Output the (x, y) coordinate of the center of the cell containing the given text.  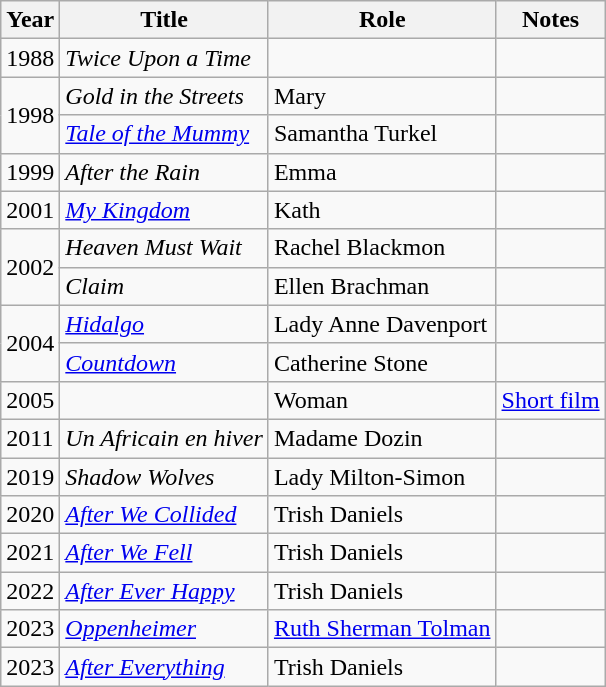
Heaven Must Wait (164, 248)
1988 (30, 58)
Kath (382, 210)
Short film (550, 400)
Ellen Brachman (382, 286)
Woman (382, 400)
Lady Milton-Simon (382, 477)
Samantha Turkel (382, 134)
Un Africain en hiver (164, 438)
After Ever Happy (164, 591)
Countdown (164, 362)
Title (164, 20)
Notes (550, 20)
2020 (30, 515)
2022 (30, 591)
Tale of the Mummy (164, 134)
2001 (30, 210)
Year (30, 20)
Twice Upon a Time (164, 58)
Rachel Blackmon (382, 248)
Role (382, 20)
Claim (164, 286)
2002 (30, 267)
Ruth Sherman Tolman (382, 629)
2005 (30, 400)
Gold in the Streets (164, 96)
2019 (30, 477)
Oppenheimer (164, 629)
1998 (30, 115)
My Kingdom (164, 210)
Madame Dozin (382, 438)
After Everything (164, 667)
2004 (30, 343)
Lady Anne Davenport (382, 324)
1999 (30, 172)
After We Collided (164, 515)
Emma (382, 172)
After the Rain (164, 172)
Hidalgo (164, 324)
2011 (30, 438)
Catherine Stone (382, 362)
Shadow Wolves (164, 477)
After We Fell (164, 553)
2021 (30, 553)
Mary (382, 96)
